Extract the (X, Y) coordinate from the center of the cell holding the provided text.  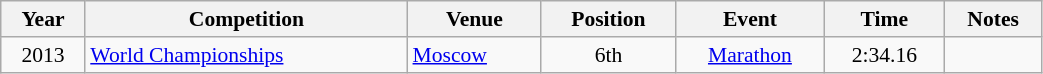
6th (608, 55)
Marathon (750, 55)
Notes (993, 19)
Competition (246, 19)
World Championships (246, 55)
Year (43, 19)
Moscow (475, 55)
Event (750, 19)
Position (608, 19)
Time (885, 19)
2013 (43, 55)
2:34.16 (885, 55)
Venue (475, 19)
